From the cell containing the given text, extract its center point as [x, y] coordinate. 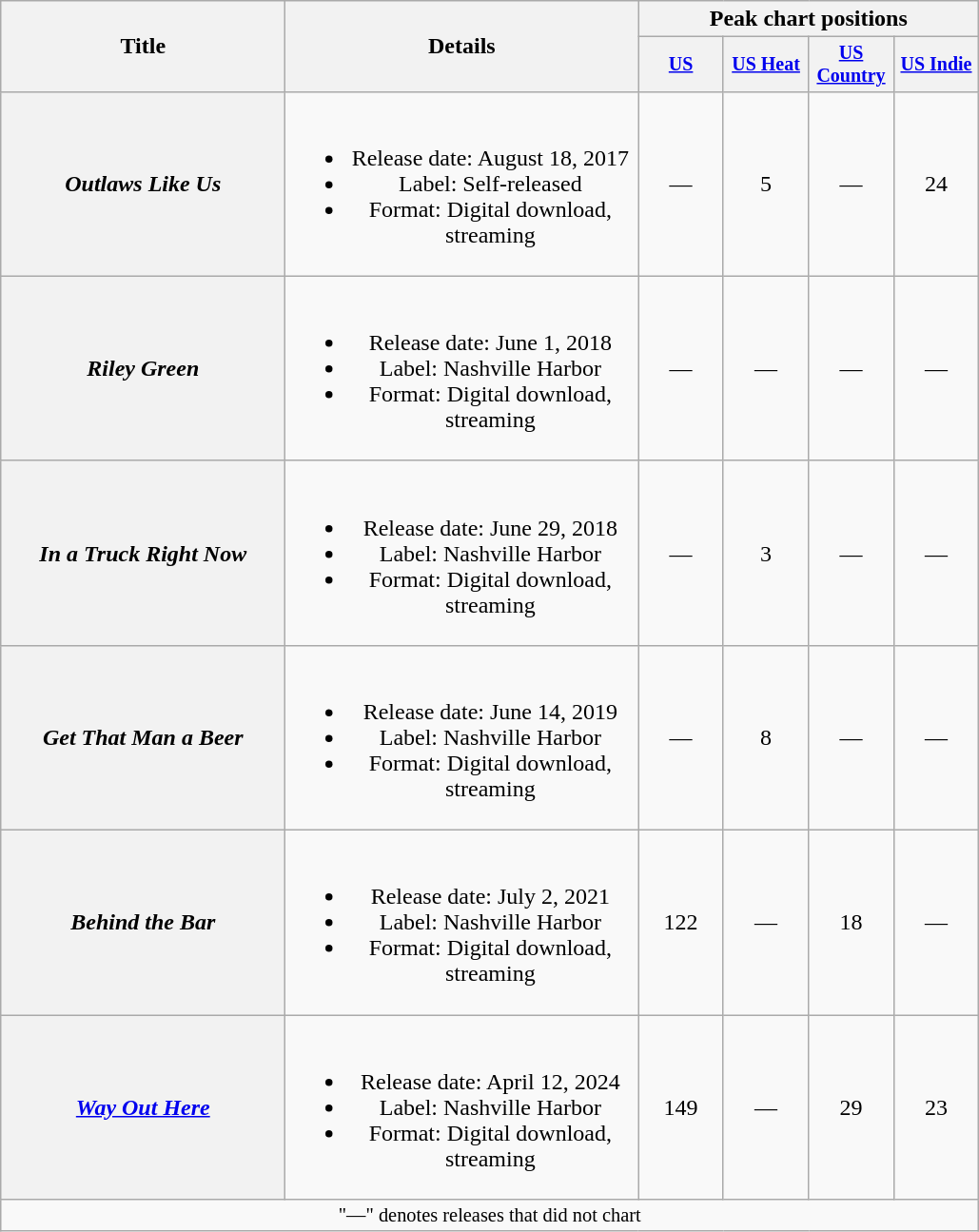
Behind the Bar [143, 923]
Title [143, 47]
149 [681, 1107]
24 [936, 184]
Peak chart positions [809, 19]
23 [936, 1107]
3 [765, 553]
In a Truck Right Now [143, 553]
Outlaws Like Us [143, 184]
US Heat [765, 65]
Details [462, 47]
Release date: June 14, 2019Label: Nashville HarborFormat: Digital download, streaming [462, 737]
122 [681, 923]
Get That Man a Beer [143, 737]
US [681, 65]
Release date: April 12, 2024Label: Nashville HarborFormat: Digital download, streaming [462, 1107]
Release date: June 1, 2018Label: Nashville HarborFormat: Digital download, streaming [462, 368]
8 [765, 737]
"—" denotes releases that did not chart [490, 1216]
5 [765, 184]
Release date: July 2, 2021Label: Nashville HarborFormat: Digital download, streaming [462, 923]
US Indie [936, 65]
Release date: June 29, 2018Label: Nashville HarborFormat: Digital download, streaming [462, 553]
Release date: August 18, 2017Label: Self-releasedFormat: Digital download, streaming [462, 184]
Way Out Here [143, 1107]
Riley Green [143, 368]
18 [851, 923]
US Country [851, 65]
29 [851, 1107]
